Identify which cell holds the provided text, then report its (X, Y) central coordinate. 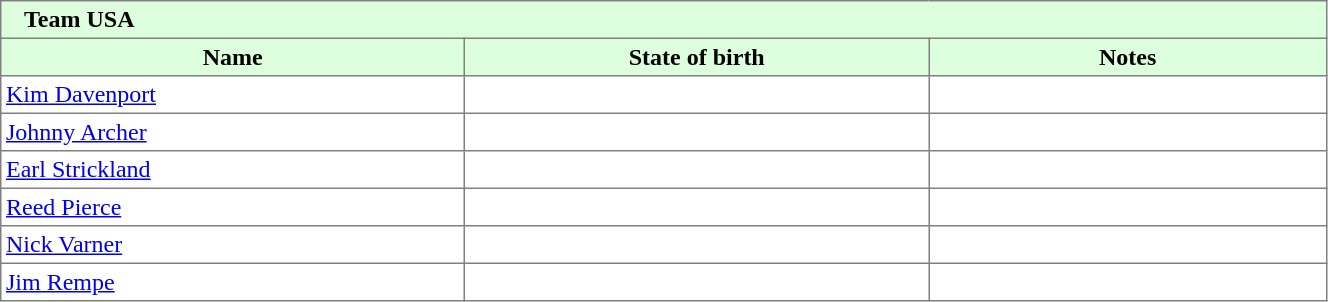
Jim Rempe (233, 282)
Team USA (664, 20)
Reed Pierce (233, 207)
Earl Strickland (233, 170)
State of birth (697, 57)
Notes (1128, 57)
Nick Varner (233, 245)
Kim Davenport (233, 95)
Johnny Archer (233, 132)
Name (233, 57)
